Scan for the cell matching the given text and deliver its (x, y) coordinate at center. 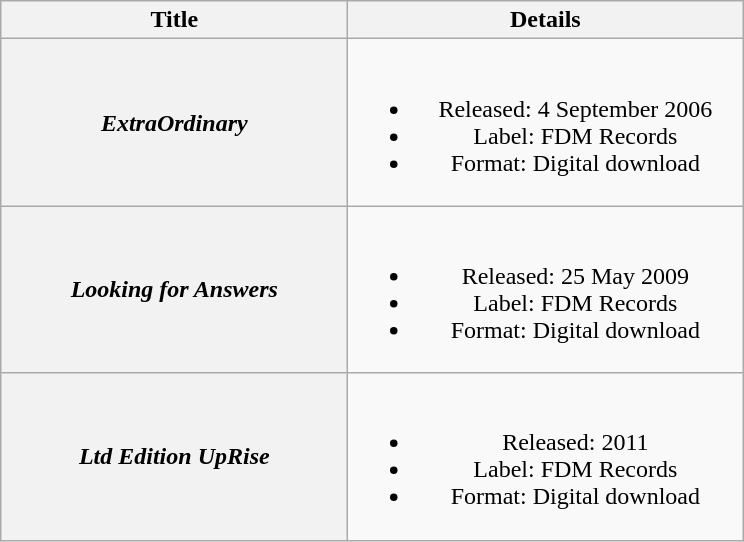
ExtraOrdinary (174, 122)
Released: 2011Label: FDM RecordsFormat: Digital download (546, 456)
Released: 4 September 2006Label: FDM RecordsFormat: Digital download (546, 122)
Released: 25 May 2009Label: FDM RecordsFormat: Digital download (546, 290)
Details (546, 20)
Title (174, 20)
Ltd Edition UpRise (174, 456)
Looking for Answers (174, 290)
